Identify which cell holds the provided text, then report its [x, y] central coordinate. 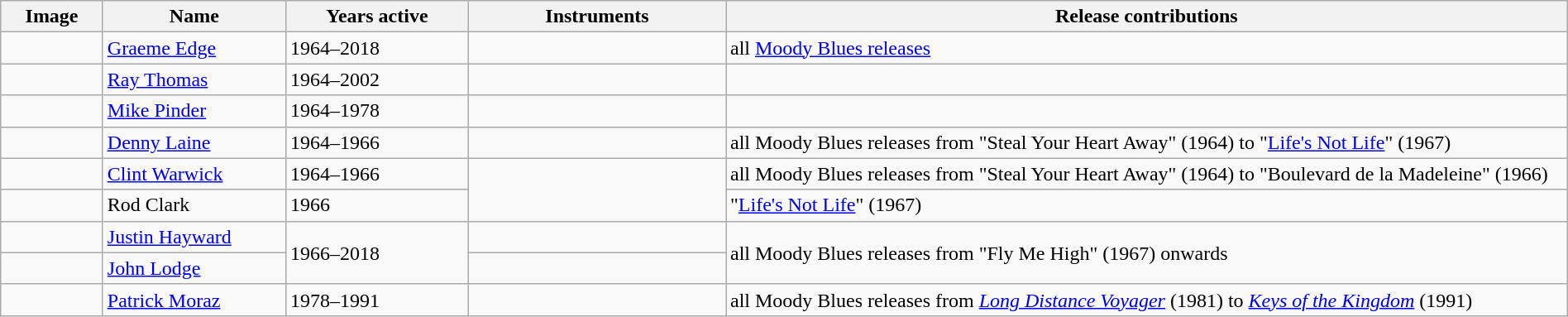
Mike Pinder [194, 111]
Denny Laine [194, 142]
Years active [377, 17]
John Lodge [194, 268]
Graeme Edge [194, 48]
Ray Thomas [194, 79]
Release contributions [1147, 17]
all Moody Blues releases from "Steal Your Heart Away" (1964) to "Life's Not Life" (1967) [1147, 142]
all Moody Blues releases from Long Distance Voyager (1981) to Keys of the Kingdom (1991) [1147, 300]
all Moody Blues releases [1147, 48]
all Moody Blues releases from "Fly Me High" (1967) onwards [1147, 252]
Image [52, 17]
all Moody Blues releases from "Steal Your Heart Away" (1964) to "Boulevard de la Madeleine" (1966) [1147, 174]
Justin Hayward [194, 237]
1966 [377, 205]
Instruments [597, 17]
1966–2018 [377, 252]
"Life's Not Life" (1967) [1147, 205]
1964–2002 [377, 79]
Clint Warwick [194, 174]
Name [194, 17]
1978–1991 [377, 300]
Patrick Moraz [194, 300]
Rod Clark [194, 205]
1964–2018 [377, 48]
1964–1978 [377, 111]
